Output the (X, Y) coordinate of the center of the cell containing the given text.  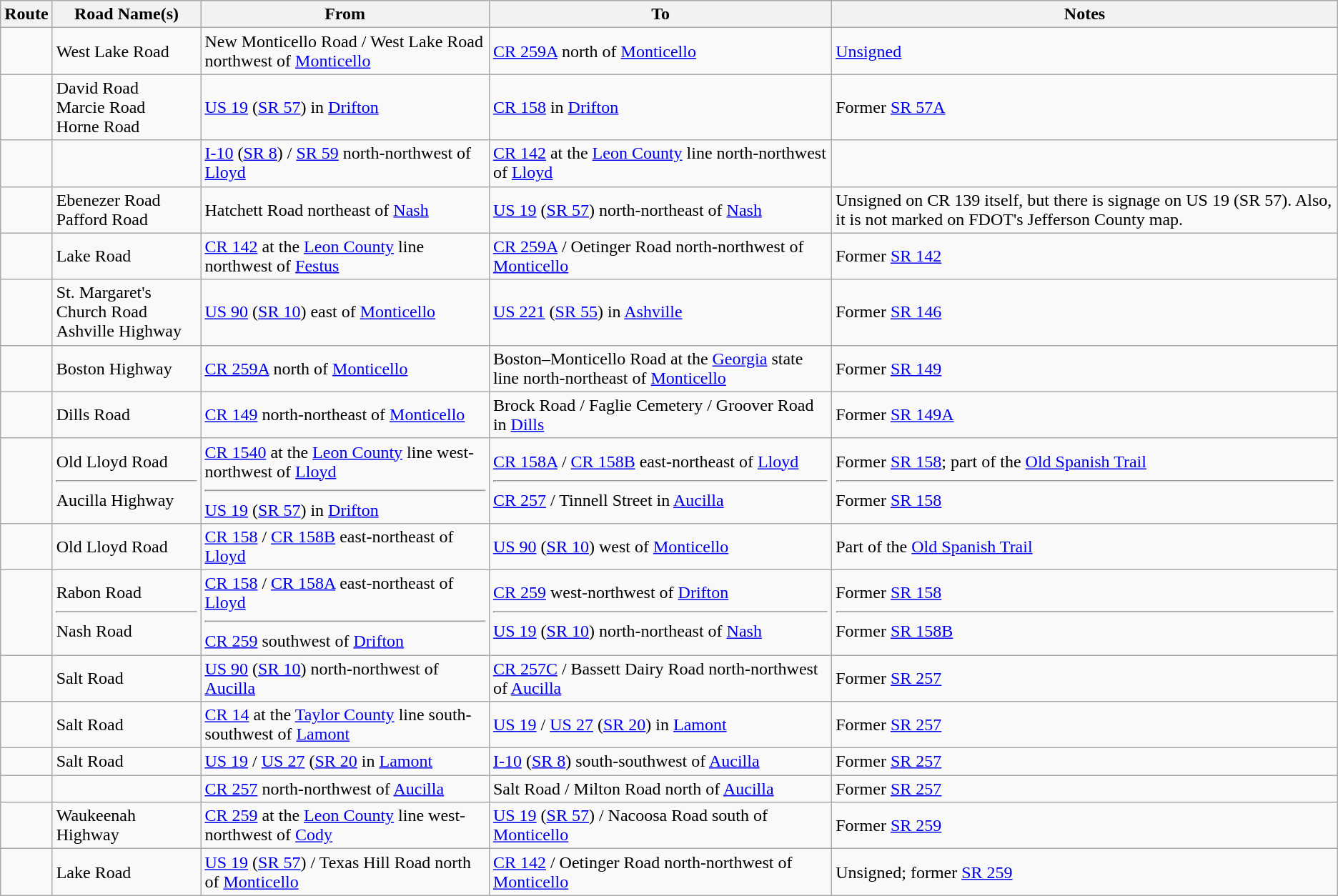
US 221 (SR 55) in Ashville (660, 312)
US 90 (SR 10) west of Monticello (660, 546)
Former SR 142 (1085, 256)
Notes (1085, 14)
Former SR 259 (1085, 826)
CR 149 north-northeast of Monticello (345, 414)
Part of the Old Spanish Trail (1085, 546)
CR 259 at the Leon County line west-northwest of Cody (345, 826)
US 19 (SR 57) north-northeast of Nash (660, 210)
Ebenezer RoadPafford Road (127, 210)
Old Lloyd RoadAucilla Highway (127, 480)
US 19 (SR 57) / Texas Hill Road north of Monticello (345, 872)
Brock Road / Faglie Cemetery / Groover Road in Dills (660, 414)
Former SR 57A (1085, 107)
CR 259A / Oetinger Road north-northwest of Monticello (660, 256)
West Lake Road (127, 51)
CR 158 / CR 158B east-northeast of Lloyd (345, 546)
CR 158A / CR 158B east-northeast of LloydCR 257 / Tinnell Street in Aucilla (660, 480)
CR 257C / Bassett Dairy Road north-northwest of Aucilla (660, 677)
US 19 (SR 57) in Drifton (345, 107)
Old Lloyd Road (127, 546)
US 19 / US 27 (SR 20 in Lamont (345, 762)
Salt Road / Milton Road north of Aucilla (660, 789)
CR 158 in Drifton (660, 107)
Waukeenah Highway (127, 826)
CR 142 at the Leon County line northwest of Festus (345, 256)
Boston–Monticello Road at the Georgia state line north-northeast of Monticello (660, 369)
New Monticello Road / West Lake Road northwest of Monticello (345, 51)
Former SR 146 (1085, 312)
Dills Road (127, 414)
CR 142 / Oetinger Road north-northwest of Monticello (660, 872)
Unsigned; former SR 259 (1085, 872)
CR 1540 at the Leon County line west-northwest of LloydUS 19 (SR 57) in Drifton (345, 480)
Former SR 149 (1085, 369)
Former SR 158Former SR 158B (1085, 612)
US 90 (SR 10) north-northwest of Aucilla (345, 677)
US 19 (SR 57) / Nacoosa Road south of Monticello (660, 826)
CR 257 north-northwest of Aucilla (345, 789)
Boston Highway (127, 369)
I-10 (SR 8) south-southwest of Aucilla (660, 762)
CR 158 / CR 158A east-northeast of LloydCR 259 southwest of Drifton (345, 612)
Former SR 158; part of the Old Spanish TrailFormer SR 158 (1085, 480)
Route (26, 14)
US 90 (SR 10) east of Monticello (345, 312)
From (345, 14)
Rabon RoadNash Road (127, 612)
CR 14 at the Taylor County line south-southwest of Lamont (345, 725)
Hatchett Road northeast of Nash (345, 210)
To (660, 14)
CR 142 at the Leon County line north-northwest of Lloyd (660, 163)
I-10 (SR 8) / SR 59 north-northwest of Lloyd (345, 163)
St. Margaret's Church RoadAshville Highway (127, 312)
Former SR 149A (1085, 414)
US 19 / US 27 (SR 20) in Lamont (660, 725)
David RoadMarcie RoadHorne Road (127, 107)
Unsigned (1085, 51)
Unsigned on CR 139 itself, but there is signage on US 19 (SR 57). Also, it is not marked on FDOT's Jefferson County map. (1085, 210)
CR 259 west-northwest of DriftonUS 19 (SR 10) north-northeast of Nash (660, 612)
Road Name(s) (127, 14)
